Return the (X, Y) coordinate for the center point of the cell that contains the specified text.  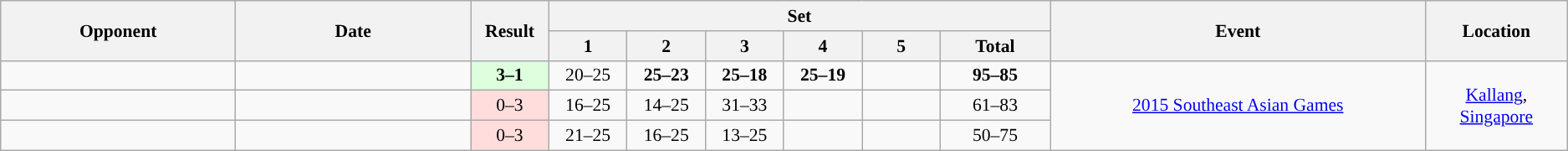
3 (745, 46)
5 (901, 46)
1 (588, 46)
21–25 (588, 136)
14–25 (667, 106)
4 (823, 46)
20–25 (588, 75)
31–33 (745, 106)
25–18 (745, 75)
25–19 (823, 75)
3–1 (510, 75)
Total (995, 46)
2015 Southeast Asian Games (1239, 106)
Date (353, 30)
25–23 (667, 75)
Kallang, Singapore (1497, 106)
Location (1497, 30)
Set (799, 16)
50–75 (995, 136)
Opponent (119, 30)
61–83 (995, 106)
Event (1239, 30)
95–85 (995, 75)
13–25 (745, 136)
2 (667, 46)
Result (510, 30)
